Extract the [x, y] coordinate from the center of the cell holding the provided text.  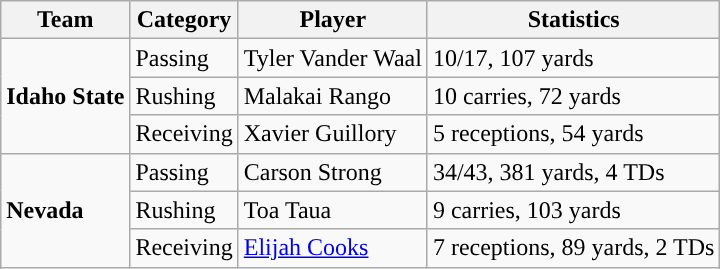
Xavier Guillory [332, 134]
Malakai Rango [332, 96]
7 receptions, 89 yards, 2 TDs [574, 248]
Team [66, 20]
Statistics [574, 20]
Player [332, 20]
5 receptions, 54 yards [574, 134]
10 carries, 72 yards [574, 96]
10/17, 107 yards [574, 58]
Tyler Vander Waal [332, 58]
Nevada [66, 210]
Idaho State [66, 96]
Category [184, 20]
Elijah Cooks [332, 248]
Carson Strong [332, 172]
Toa Taua [332, 210]
34/43, 381 yards, 4 TDs [574, 172]
9 carries, 103 yards [574, 210]
